Pinpoint the cell where the given text exists, returning its (x, y) midpoint coordinate. 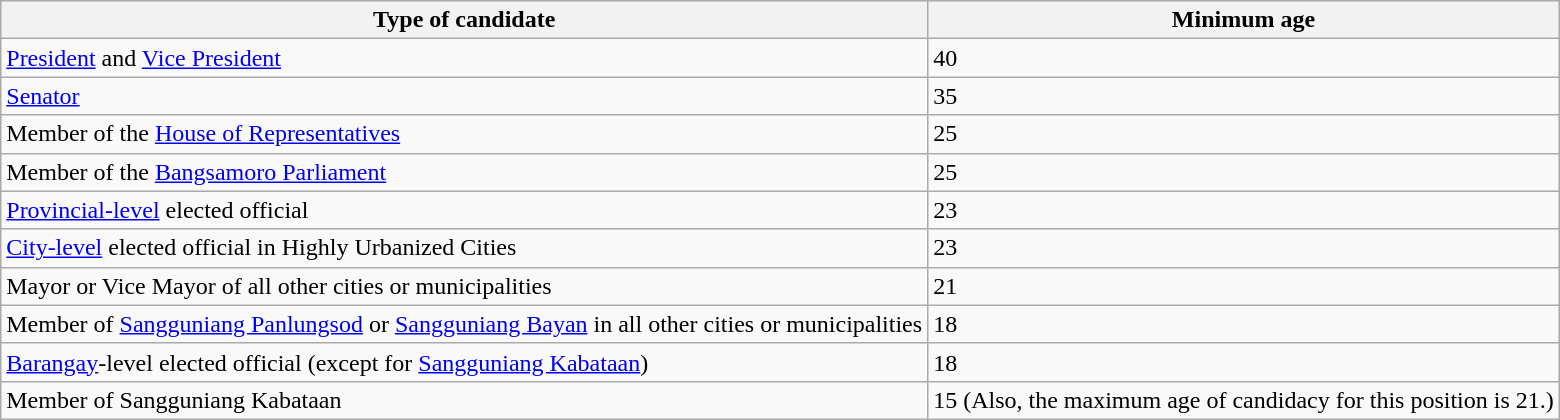
President and Vice President (464, 58)
Member of the House of Representatives (464, 134)
21 (1244, 286)
Senator (464, 96)
40 (1244, 58)
Member of Sangguniang Kabataan (464, 400)
Minimum age (1244, 20)
35 (1244, 96)
Mayor or Vice Mayor of all other cities or municipalities (464, 286)
Member of Sangguniang Panlungsod or Sangguniang Bayan in all other cities or municipalities (464, 324)
Member of the Bangsamoro Parliament (464, 172)
15 (Also, the maximum age of candidacy for this position is 21.) (1244, 400)
Barangay-level elected official (except for Sangguniang Kabataan) (464, 362)
Provincial-level elected official (464, 210)
Type of candidate (464, 20)
City-level elected official in Highly Urbanized Cities (464, 248)
